Detect which cell encompasses the target text, then output its (X, Y) center coordinate. 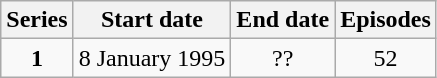
8 January 1995 (152, 58)
?? (283, 58)
Start date (152, 20)
End date (283, 20)
Episodes (386, 20)
Series (37, 20)
1 (37, 58)
52 (386, 58)
